Pinpoint the cell where the given text exists, returning its (x, y) midpoint coordinate. 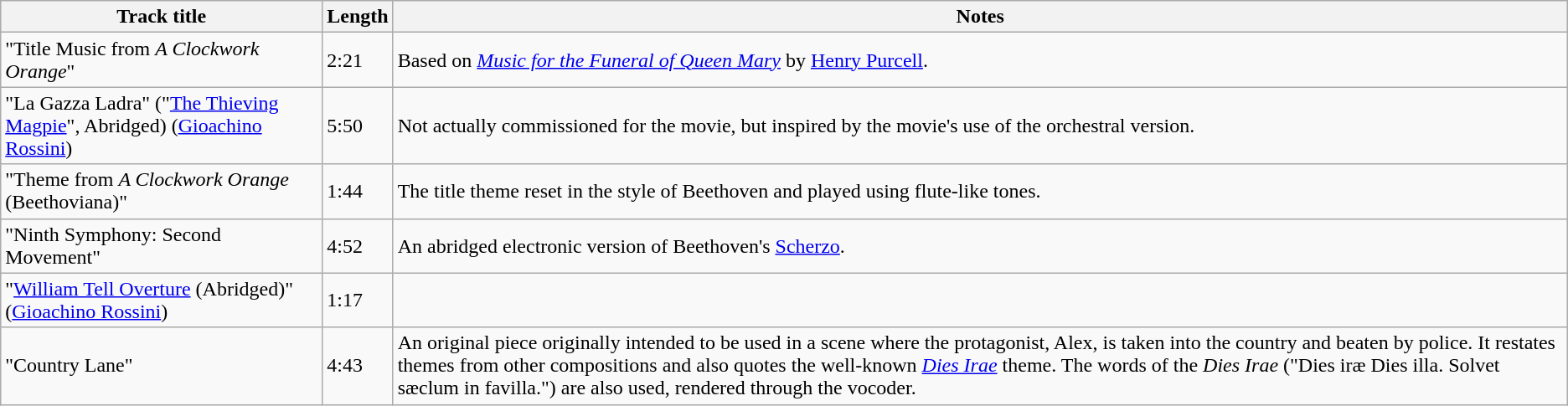
Length (358, 17)
Track title (162, 17)
Not actually commissioned for the movie, but inspired by the movie's use of the orchestral version. (980, 126)
Notes (980, 17)
4:52 (358, 246)
5:50 (358, 126)
"Title Music from A Clockwork Orange" (162, 60)
"La Gazza Ladra" ("The Thieving Magpie", Abridged) (Gioachino Rossini) (162, 126)
"Ninth Symphony: Second Movement" (162, 246)
An abridged electronic version of Beethoven's Scherzo. (980, 246)
1:44 (358, 191)
Based on Music for the Funeral of Queen Mary by Henry Purcell. (980, 60)
2:21 (358, 60)
"Country Lane" (162, 366)
4:43 (358, 366)
1:17 (358, 300)
The title theme reset in the style of Beethoven and played using flute-like tones. (980, 191)
"William Tell Overture (Abridged)" (Gioachino Rossini) (162, 300)
"Theme from A Clockwork Orange (Beethoviana)" (162, 191)
